Find where the given text appears and provide that cell's center as [X, Y] coordinate. 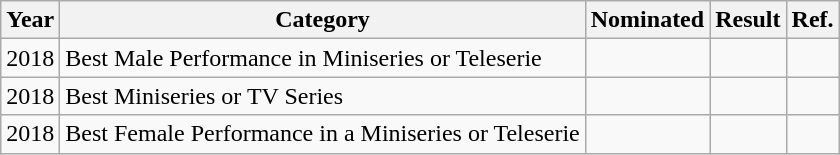
Category [322, 20]
Result [748, 20]
Best Female Performance in a Miniseries or Teleserie [322, 134]
Year [30, 20]
Best Male Performance in Miniseries or Teleserie [322, 58]
Nominated [647, 20]
Ref. [812, 20]
Best Miniseries or TV Series [322, 96]
